Return the (X, Y) coordinate for the center point of the cell that contains the specified text.  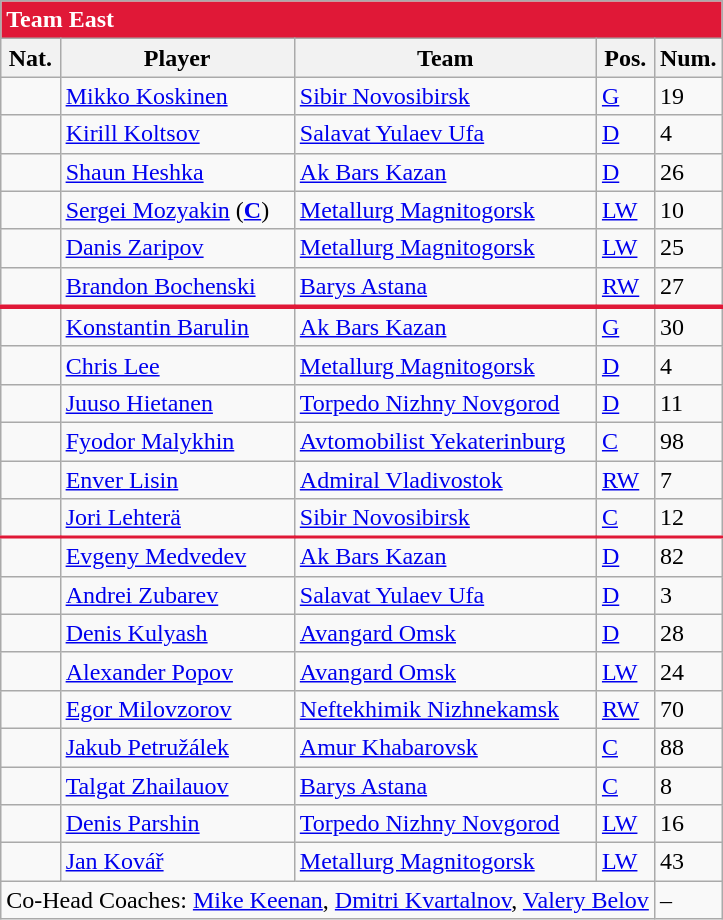
11 (688, 403)
30 (688, 327)
Kirill Koltsov (177, 134)
Talgat Zhailauov (177, 785)
Juuso Hietanen (177, 403)
Egor Milovzorov (177, 709)
12 (688, 518)
16 (688, 824)
Num. (688, 58)
25 (688, 248)
Shaun Heshka (177, 172)
8 (688, 785)
Andrei Zubarev (177, 595)
Jakub Petružálek (177, 747)
10 (688, 210)
Danis Zaripov (177, 248)
19 (688, 96)
Amur Khabarovsk (445, 747)
7 (688, 479)
Jori Lehterä (177, 518)
Denis Kulyash (177, 633)
28 (688, 633)
Konstantin Barulin (177, 327)
Fyodor Malykhin (177, 441)
– (688, 900)
Player (177, 58)
Neftekhimik Nizhnekamsk (445, 709)
70 (688, 709)
27 (688, 287)
Alexander Popov (177, 671)
Team East (362, 20)
Chris Lee (177, 365)
Brandon Bochenski (177, 287)
Admiral Vladivostok (445, 479)
88 (688, 747)
Enver Lisin (177, 479)
24 (688, 671)
26 (688, 172)
Pos. (625, 58)
Mikko Koskinen (177, 96)
Nat. (30, 58)
Jan Kovář (177, 862)
Sergei Mozyakin (C) (177, 210)
43 (688, 862)
Co-Head Coaches: Mike Keenan, Dmitri Kvartalnov, Valery Belov (328, 900)
3 (688, 595)
Evgeny Medvedev (177, 556)
Team (445, 58)
Denis Parshin (177, 824)
Avtomobilist Yekaterinburg (445, 441)
98 (688, 441)
82 (688, 556)
